Locate the cell with the specified text and output its (X, Y) center coordinate. 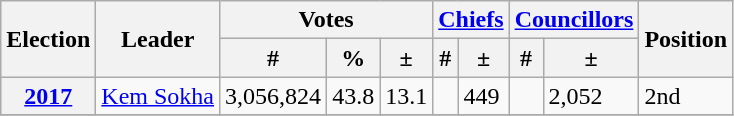
2nd (686, 96)
Election (48, 39)
Kem Sokha (158, 96)
13.1 (406, 96)
% (354, 58)
Position (686, 39)
449 (484, 96)
Leader (158, 39)
2017 (48, 96)
43.8 (354, 96)
Votes (326, 20)
Councillors (574, 20)
Chiefs (471, 20)
3,056,824 (274, 96)
2,052 (591, 96)
